Provide the [x, y] coordinate of the cell's center where the given text is located.  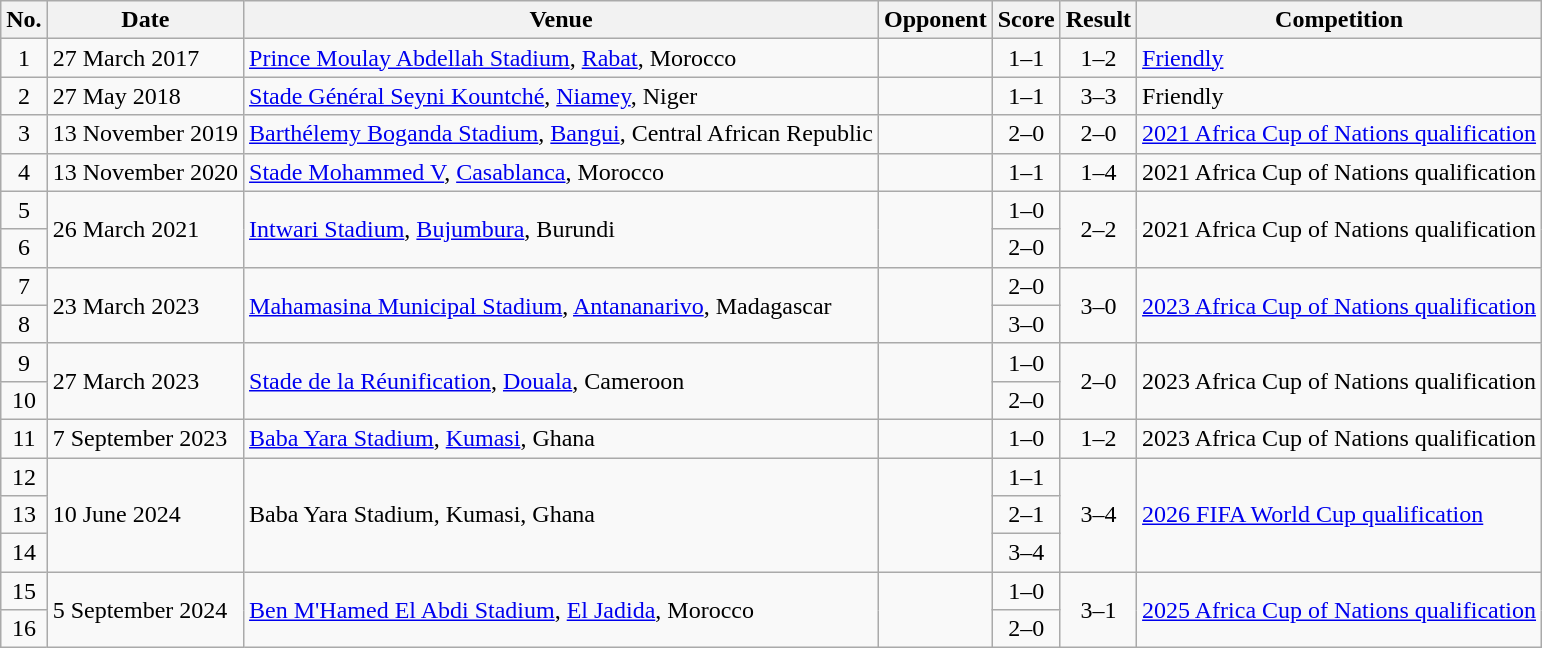
1–4 [1098, 172]
8 [24, 324]
23 March 2023 [145, 305]
Opponent [935, 20]
27 March 2017 [145, 58]
13 November 2020 [145, 172]
10 June 2024 [145, 515]
2–1 [1026, 515]
Stade Mohammed V, Casablanca, Morocco [562, 172]
15 [24, 591]
2026 FIFA World Cup qualification [1340, 515]
3 [24, 134]
14 [24, 553]
No. [24, 20]
16 [24, 629]
2–2 [1098, 229]
9 [24, 362]
11 [24, 438]
10 [24, 400]
1 [24, 58]
13 November 2019 [145, 134]
Ben M'Hamed El Abdi Stadium, El Jadida, Morocco [562, 610]
Score [1026, 20]
7 September 2023 [145, 438]
12 [24, 477]
26 March 2021 [145, 229]
6 [24, 248]
Prince Moulay Abdellah Stadium, Rabat, Morocco [562, 58]
27 May 2018 [145, 96]
3–3 [1098, 96]
Stade Général Seyni Kountché, Niamey, Niger [562, 96]
2025 Africa Cup of Nations qualification [1340, 610]
Date [145, 20]
2 [24, 96]
Barthélemy Boganda Stadium, Bangui, Central African Republic [562, 134]
Mahamasina Municipal Stadium, Antananarivo, Madagascar [562, 305]
27 March 2023 [145, 381]
7 [24, 286]
Venue [562, 20]
3–1 [1098, 610]
Competition [1340, 20]
5 September 2024 [145, 610]
Intwari Stadium, Bujumbura, Burundi [562, 229]
Result [1098, 20]
Stade de la Réunification, Douala, Cameroon [562, 381]
5 [24, 210]
4 [24, 172]
13 [24, 515]
